Pinpoint the cell where the given text exists, returning its (X, Y) midpoint coordinate. 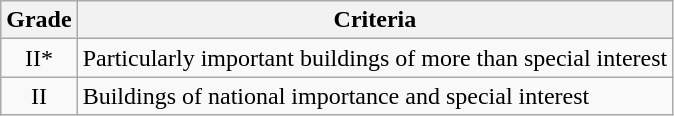
II* (39, 58)
Grade (39, 20)
Particularly important buildings of more than special interest (375, 58)
Criteria (375, 20)
Buildings of national importance and special interest (375, 96)
II (39, 96)
